Scan for the cell matching the given text and deliver its (x, y) coordinate at center. 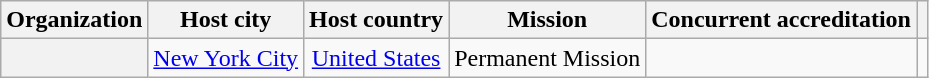
Organization (74, 20)
Mission (548, 20)
Host country (376, 20)
Host city (226, 20)
United States (376, 58)
New York City (226, 58)
Concurrent accreditation (782, 20)
Permanent Mission (548, 58)
